From the cell containing the given text, extract its center point as [x, y] coordinate. 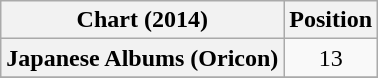
Position [331, 20]
Japanese Albums (Oricon) [142, 58]
13 [331, 58]
Chart (2014) [142, 20]
